Pinpoint the cell where the given text exists, returning its [X, Y] midpoint coordinate. 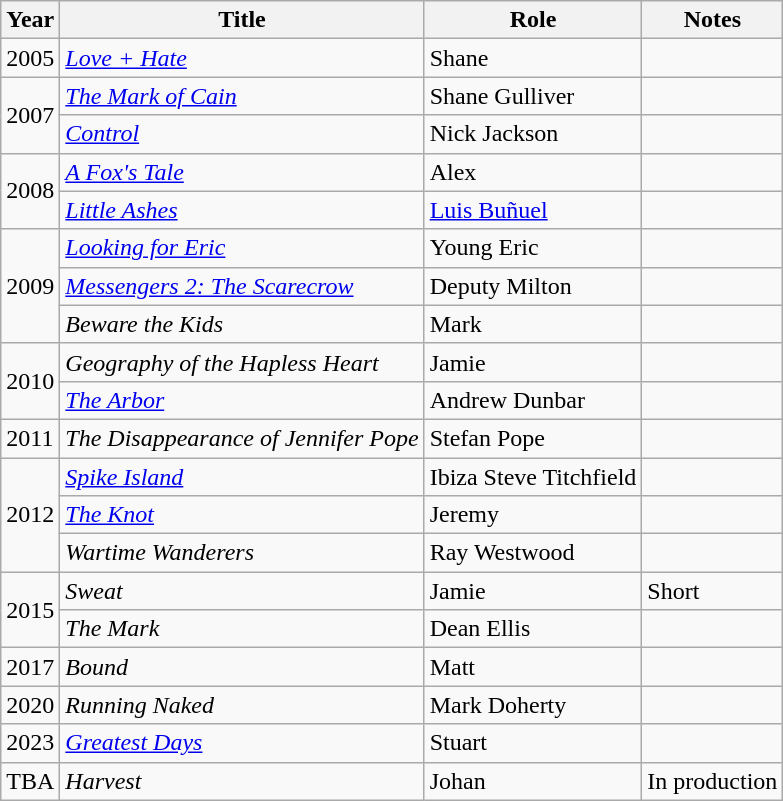
TBA [30, 781]
2008 [30, 191]
Title [242, 20]
Andrew Dunbar [533, 400]
Sweat [242, 591]
2009 [30, 286]
2005 [30, 58]
Johan [533, 781]
Stuart [533, 743]
A Fox's Tale [242, 172]
Control [242, 134]
Greatest Days [242, 743]
Role [533, 20]
The Disappearance of Jennifer Pope [242, 438]
2015 [30, 610]
Looking for Eric [242, 248]
Jeremy [533, 515]
Harvest [242, 781]
Young Eric [533, 248]
Stefan Pope [533, 438]
The Arbor [242, 400]
2010 [30, 381]
Wartime Wanderers [242, 553]
Bound [242, 667]
Notes [712, 20]
2012 [30, 515]
Mark Doherty [533, 705]
Spike Island [242, 477]
Deputy Milton [533, 286]
2023 [30, 743]
2017 [30, 667]
Little Ashes [242, 210]
Ray Westwood [533, 553]
Year [30, 20]
Luis Buñuel [533, 210]
Geography of the Hapless Heart [242, 362]
Alex [533, 172]
Messengers 2: The Scarecrow [242, 286]
Love + Hate [242, 58]
Shane Gulliver [533, 96]
Short [712, 591]
Running Naked [242, 705]
2020 [30, 705]
The Mark [242, 629]
The Mark of Cain [242, 96]
Beware the Kids [242, 324]
The Knot [242, 515]
Ibiza Steve Titchfield [533, 477]
2011 [30, 438]
Nick Jackson [533, 134]
Dean Ellis [533, 629]
Shane [533, 58]
In production [712, 781]
Matt [533, 667]
2007 [30, 115]
Mark [533, 324]
